Pinpoint the cell where the given text exists, returning its [X, Y] midpoint coordinate. 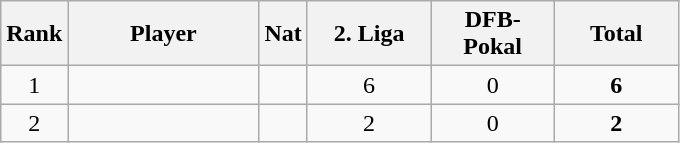
Player [164, 34]
Total [616, 34]
2. Liga [369, 34]
Rank [34, 34]
DFB-Pokal [493, 34]
Nat [283, 34]
1 [34, 85]
